Determine the [X, Y] coordinate at the center of the cell enclosing the given text.  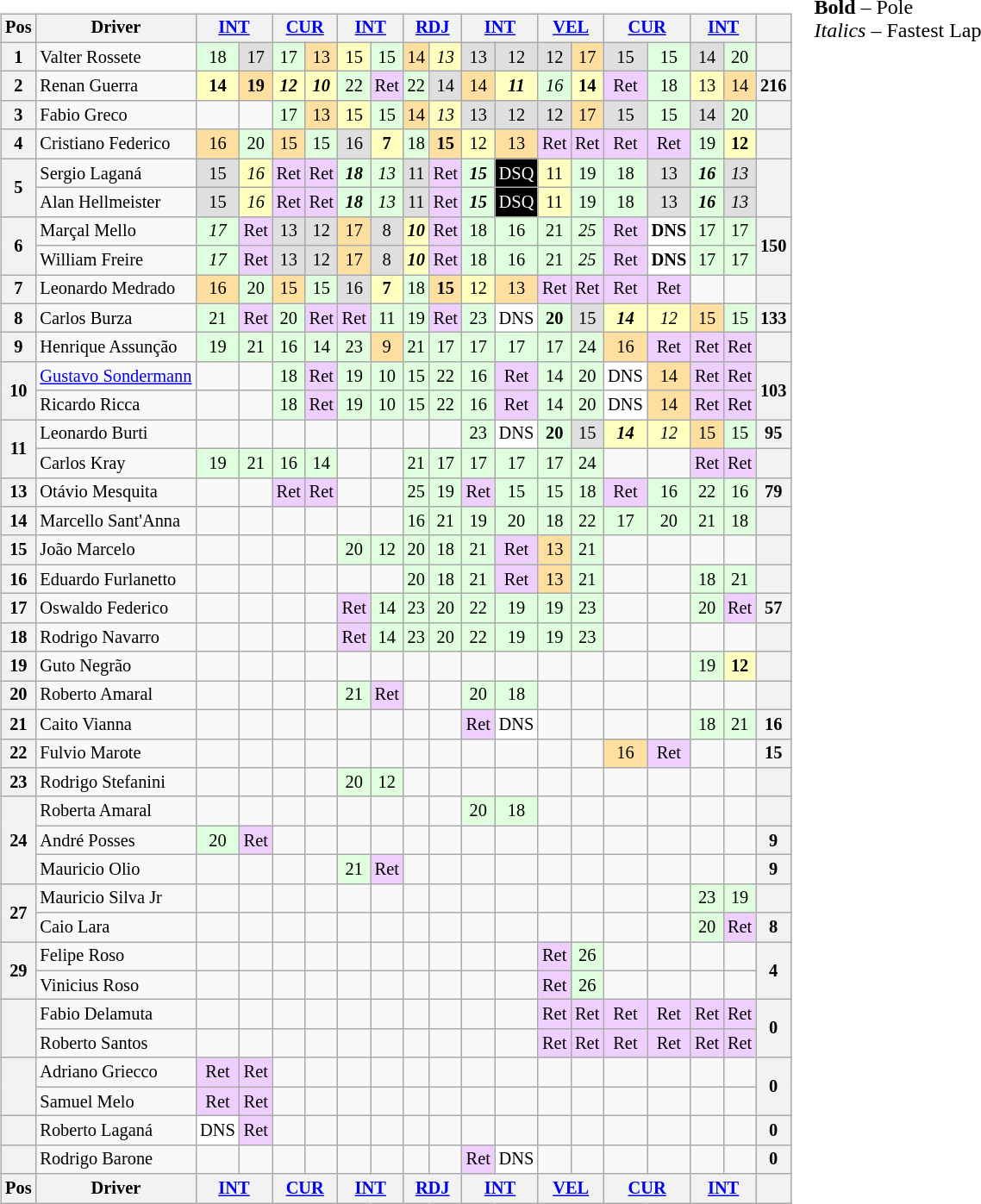
Carlos Kray [116, 463]
1 [18, 57]
Rodrigo Barone [116, 1159]
Caio Lara [116, 927]
Adriano Griecco [116, 1072]
27 [18, 912]
Henrique Assunção [116, 347]
Marcello Sant'Anna [116, 521]
3 [18, 115]
Roberta Amaral [116, 811]
95 [773, 434]
216 [773, 86]
Cristiano Federico [116, 144]
Ricardo Ricca [116, 405]
6 [18, 245]
Sergio Laganá [116, 173]
29 [18, 970]
Vinicius Roso [116, 985]
150 [773, 245]
Renan Guerra [116, 86]
Rodrigo Stefanini [116, 783]
Carlos Burza [116, 318]
Oswaldo Federico [116, 608]
Marçal Mello [116, 231]
79 [773, 492]
Guto Negrão [116, 666]
57 [773, 608]
Fabio Delamuta [116, 1014]
Leonardo Medrado [116, 290]
Eduardo Furlanetto [116, 579]
103 [773, 391]
Leonardo Burti [116, 434]
133 [773, 318]
Roberto Santos [116, 1044]
Gustavo Sondermann [116, 377]
Caito Vianna [116, 724]
William Freire [116, 260]
André Posses [116, 840]
Mauricio Silva Jr [116, 898]
Valter Rossete [116, 57]
Mauricio Olio [116, 870]
5 [18, 188]
Rodrigo Navarro [116, 637]
Fabio Greco [116, 115]
Roberto Amaral [116, 696]
Otávio Mesquita [116, 492]
2 [18, 86]
Fulvio Marote [116, 753]
João Marcelo [116, 550]
Alan Hellmeister [116, 203]
Felipe Roso [116, 957]
Samuel Melo [116, 1101]
Roberto Laganá [116, 1131]
